Return (x, y) of the center of cell containing provided text 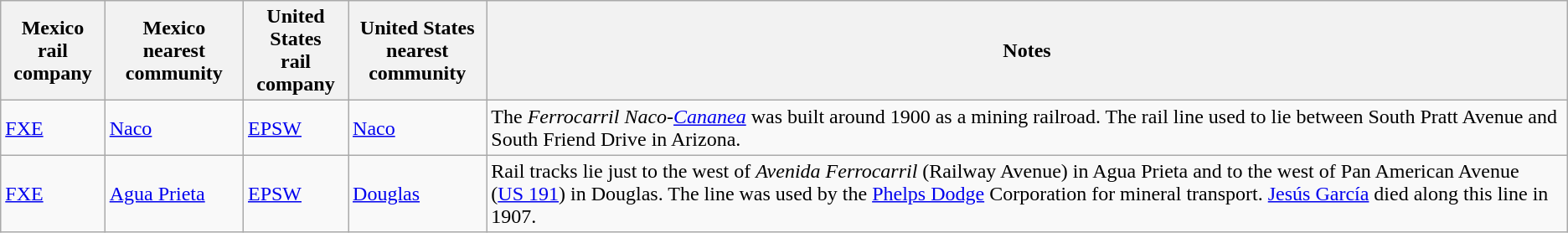
United Statesnearest community (417, 50)
Mexicorail company (53, 50)
Agua Prieta (174, 194)
Notes (1027, 50)
Douglas (417, 194)
Mexiconearest community (174, 50)
United Statesrail company (295, 50)
